Pinpoint the cell where the given text exists, returning its [x, y] midpoint coordinate. 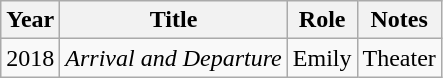
Notes [399, 20]
Title [174, 20]
Theater [399, 58]
Year [30, 20]
Role [322, 20]
2018 [30, 58]
Emily [322, 58]
Arrival and Departure [174, 58]
